Output the (x, y) coordinate of the center of the cell containing the given text.  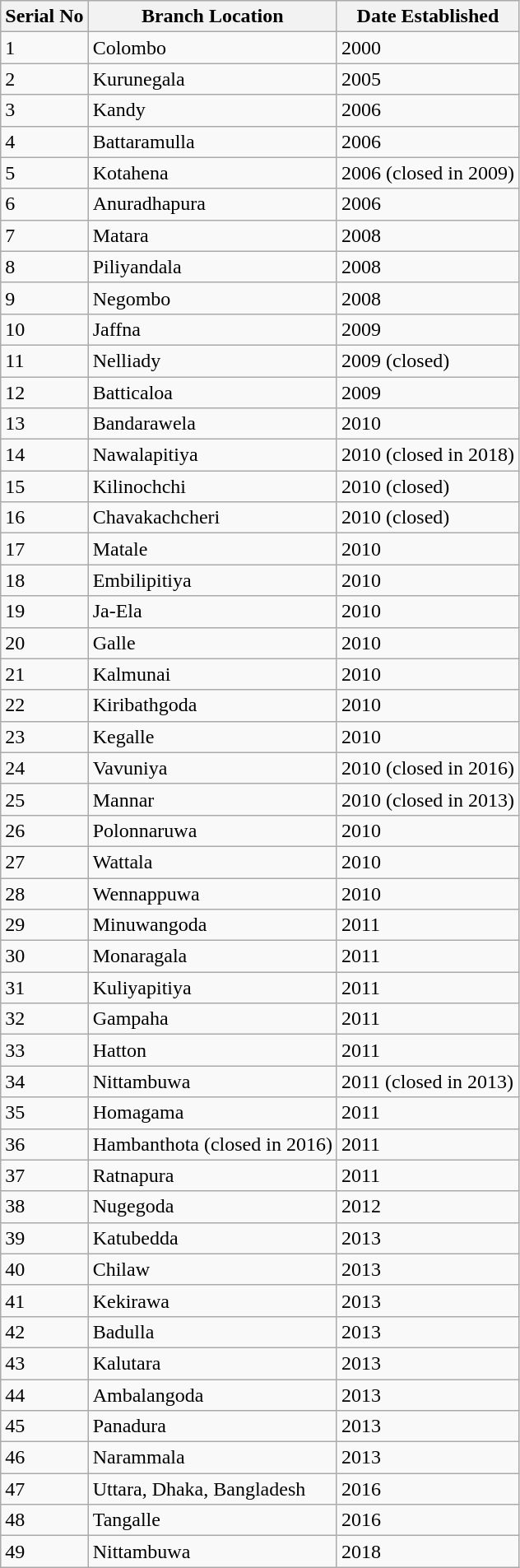
26 (44, 831)
Anuradhapura (212, 204)
Serial No (44, 16)
2011 (closed in 2013) (428, 1082)
29 (44, 925)
Nawalapitiya (212, 455)
24 (44, 768)
31 (44, 988)
44 (44, 1395)
42 (44, 1332)
16 (44, 518)
37 (44, 1175)
Chavakachcheri (212, 518)
10 (44, 329)
2012 (428, 1207)
Tangalle (212, 1520)
Monaragala (212, 956)
39 (44, 1238)
20 (44, 643)
28 (44, 893)
7 (44, 235)
2000 (428, 48)
Bandarawela (212, 424)
27 (44, 862)
2010 (closed in 2018) (428, 455)
15 (44, 486)
32 (44, 1019)
Hatton (212, 1050)
Kilinochchi (212, 486)
47 (44, 1489)
6 (44, 204)
Homagama (212, 1113)
Vavuniya (212, 768)
Kuliyapitiya (212, 988)
Mannar (212, 799)
2005 (428, 79)
30 (44, 956)
Jaffna (212, 329)
43 (44, 1363)
1 (44, 48)
19 (44, 612)
48 (44, 1520)
Polonnaruwa (212, 831)
14 (44, 455)
Batticaloa (212, 393)
Kalutara (212, 1363)
Ratnapura (212, 1175)
38 (44, 1207)
21 (44, 674)
11 (44, 361)
Kegalle (212, 737)
33 (44, 1050)
Kiribathgoda (212, 705)
Date Established (428, 16)
17 (44, 549)
46 (44, 1458)
12 (44, 393)
Battaramulla (212, 142)
Minuwangoda (212, 925)
5 (44, 173)
Gampaha (212, 1019)
Wattala (212, 862)
2018 (428, 1552)
Kurunegala (212, 79)
36 (44, 1144)
Kandy (212, 110)
Chilaw (212, 1269)
41 (44, 1300)
49 (44, 1552)
Narammala (212, 1458)
Negombo (212, 298)
45 (44, 1426)
23 (44, 737)
2006 (closed in 2009) (428, 173)
22 (44, 705)
Katubedda (212, 1238)
Embilipitiya (212, 580)
Galle (212, 643)
2 (44, 79)
Colombo (212, 48)
25 (44, 799)
9 (44, 298)
Kekirawa (212, 1300)
Hambanthota (closed in 2016) (212, 1144)
Nugegoda (212, 1207)
Matara (212, 235)
2010 (closed in 2013) (428, 799)
Uttara, Dhaka, Bangladesh (212, 1489)
4 (44, 142)
34 (44, 1082)
Ja-Ela (212, 612)
Panadura (212, 1426)
2009 (closed) (428, 361)
Branch Location (212, 16)
35 (44, 1113)
Piliyandala (212, 267)
13 (44, 424)
Badulla (212, 1332)
8 (44, 267)
Kalmunai (212, 674)
Ambalangoda (212, 1395)
18 (44, 580)
2010 (closed in 2016) (428, 768)
Nelliady (212, 361)
Kotahena (212, 173)
40 (44, 1269)
3 (44, 110)
Matale (212, 549)
Wennappuwa (212, 893)
